Determine the (x, y) coordinate at the center of the cell enclosing the given text.  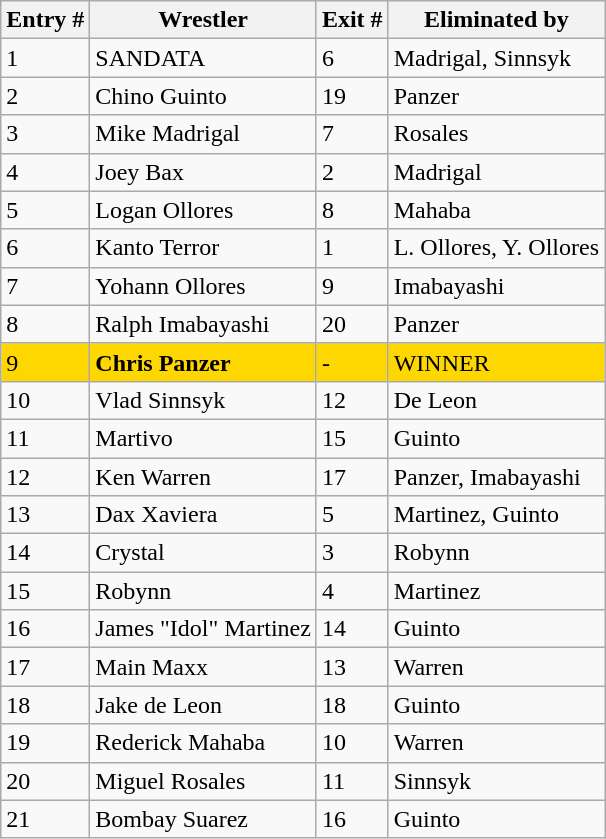
Main Maxx (204, 667)
Chino Guinto (204, 96)
- (352, 362)
De Leon (496, 400)
Yohann Ollores (204, 286)
Bombay Suarez (204, 819)
Joey Bax (204, 172)
Crystal (204, 553)
Imabayashi (496, 286)
Chris Panzer (204, 362)
Madrigal (496, 172)
Mike Madrigal (204, 134)
Kanto Terror (204, 248)
Mahaba (496, 210)
Martinez, Guinto (496, 515)
Jake de Leon (204, 705)
Panzer, Imabayashi (496, 477)
SANDATA (204, 58)
Entry # (46, 20)
Martivo (204, 438)
Ken Warren (204, 477)
Rosales (496, 134)
Eliminated by (496, 20)
Martinez (496, 591)
Madrigal, Sinnsyk (496, 58)
Dax Xaviera (204, 515)
Vlad Sinnsyk (204, 400)
Rederick Mahaba (204, 743)
Ralph Imabayashi (204, 324)
Wrestler (204, 20)
Logan Ollores (204, 210)
21 (46, 819)
Exit # (352, 20)
WINNER (496, 362)
Miguel Rosales (204, 781)
James "Idol" Martinez (204, 629)
Sinnsyk (496, 781)
L. Ollores, Y. Ollores (496, 248)
